Find where the given text appears and provide that cell's center as [x, y] coordinate. 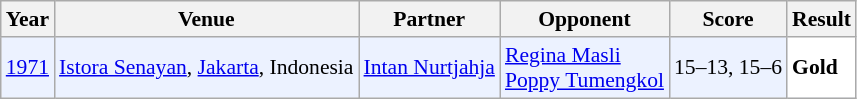
Venue [206, 19]
Result [822, 19]
Istora Senayan, Jakarta, Indonesia [206, 68]
Score [728, 19]
15–13, 15–6 [728, 68]
Intan Nurtjahja [430, 68]
Year [28, 19]
Regina Masli Poppy Tumengkol [584, 68]
Gold [822, 68]
1971 [28, 68]
Opponent [584, 19]
Partner [430, 19]
